Pinpoint the cell where the given text exists, returning its (X, Y) midpoint coordinate. 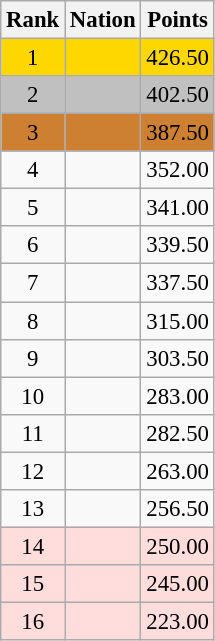
245.00 (178, 584)
3 (33, 133)
Rank (33, 20)
282.50 (178, 433)
Nation (103, 20)
263.00 (178, 471)
5 (33, 208)
283.00 (178, 396)
7 (33, 283)
9 (33, 358)
315.00 (178, 321)
339.50 (178, 245)
341.00 (178, 208)
402.50 (178, 95)
6 (33, 245)
8 (33, 321)
13 (33, 509)
352.00 (178, 170)
250.00 (178, 546)
10 (33, 396)
426.50 (178, 58)
Points (178, 20)
14 (33, 546)
15 (33, 584)
1 (33, 58)
303.50 (178, 358)
337.50 (178, 283)
16 (33, 621)
2 (33, 95)
4 (33, 170)
387.50 (178, 133)
11 (33, 433)
12 (33, 471)
256.50 (178, 509)
223.00 (178, 621)
